Detect which cell encompasses the target text, then output its [x, y] center coordinate. 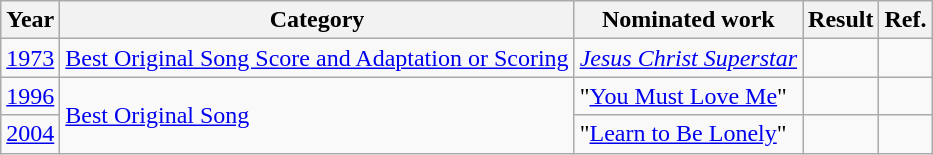
Best Original Song Score and Adaptation or Scoring [317, 58]
Jesus Christ Superstar [688, 58]
1973 [30, 58]
Nominated work [688, 20]
Category [317, 20]
Ref. [906, 20]
Year [30, 20]
Best Original Song [317, 115]
Result [841, 20]
"You Must Love Me" [688, 96]
2004 [30, 134]
"Learn to Be Lonely" [688, 134]
1996 [30, 96]
